Return the [X, Y] coordinate for the center point of the cell that contains the specified text.  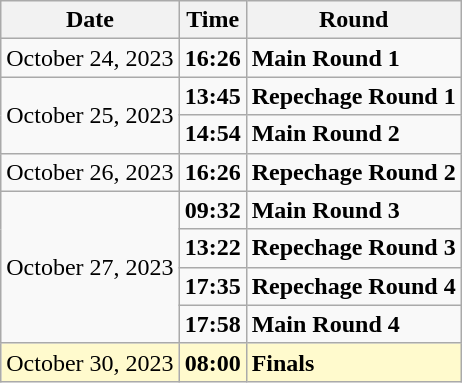
October 25, 2023 [90, 115]
13:22 [212, 248]
October 27, 2023 [90, 267]
Finals [354, 362]
Repechage Round 1 [354, 96]
17:35 [212, 286]
14:54 [212, 134]
Main Round 1 [354, 58]
08:00 [212, 362]
17:58 [212, 324]
October 30, 2023 [90, 362]
09:32 [212, 210]
Repechage Round 3 [354, 248]
Main Round 2 [354, 134]
Repechage Round 2 [354, 172]
Main Round 4 [354, 324]
13:45 [212, 96]
Repechage Round 4 [354, 286]
October 26, 2023 [90, 172]
Time [212, 20]
Main Round 3 [354, 210]
Round [354, 20]
October 24, 2023 [90, 58]
Date [90, 20]
